Determine the (X, Y) coordinate at the center of the cell enclosing the given text.  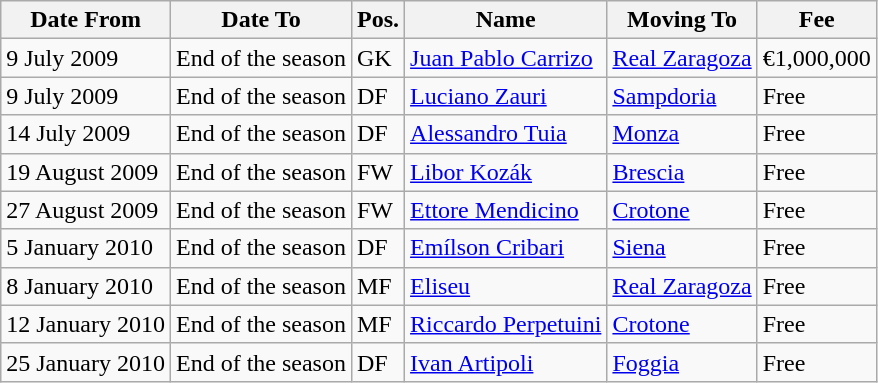
Libor Kozák (506, 172)
25 January 2010 (86, 362)
Ettore Mendicino (506, 210)
Monza (682, 134)
Eliseu (506, 286)
Alessandro Tuia (506, 134)
19 August 2009 (86, 172)
€1,000,000 (816, 58)
Sampdoria (682, 96)
Date To (260, 20)
14 July 2009 (86, 134)
Ivan Artipoli (506, 362)
8 January 2010 (86, 286)
Siena (682, 248)
Luciano Zauri (506, 96)
Riccardo Perpetuini (506, 324)
5 January 2010 (86, 248)
Foggia (682, 362)
Fee (816, 20)
Juan Pablo Carrizo (506, 58)
Date From (86, 20)
Brescia (682, 172)
Pos. (378, 20)
Emílson Cribari (506, 248)
12 January 2010 (86, 324)
Name (506, 20)
GK (378, 58)
27 August 2009 (86, 210)
Moving To (682, 20)
